Scan for the cell matching the given text and deliver its (X, Y) coordinate at center. 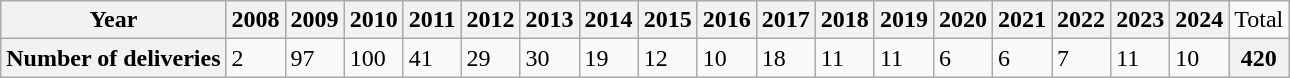
2010 (374, 20)
2009 (314, 20)
Total (1259, 20)
100 (374, 58)
41 (432, 58)
7 (1082, 58)
30 (550, 58)
2024 (1200, 20)
19 (608, 58)
2018 (844, 20)
18 (786, 58)
2011 (432, 20)
2008 (256, 20)
2015 (668, 20)
2022 (1082, 20)
420 (1259, 58)
2013 (550, 20)
2014 (608, 20)
Year (114, 20)
2023 (1140, 20)
2016 (726, 20)
2019 (904, 20)
2020 (962, 20)
2012 (490, 20)
2017 (786, 20)
12 (668, 58)
29 (490, 58)
2 (256, 58)
Number of deliveries (114, 58)
2021 (1022, 20)
97 (314, 58)
